For the text-containing cell, return its midpoint in [X, Y] coordinate format. 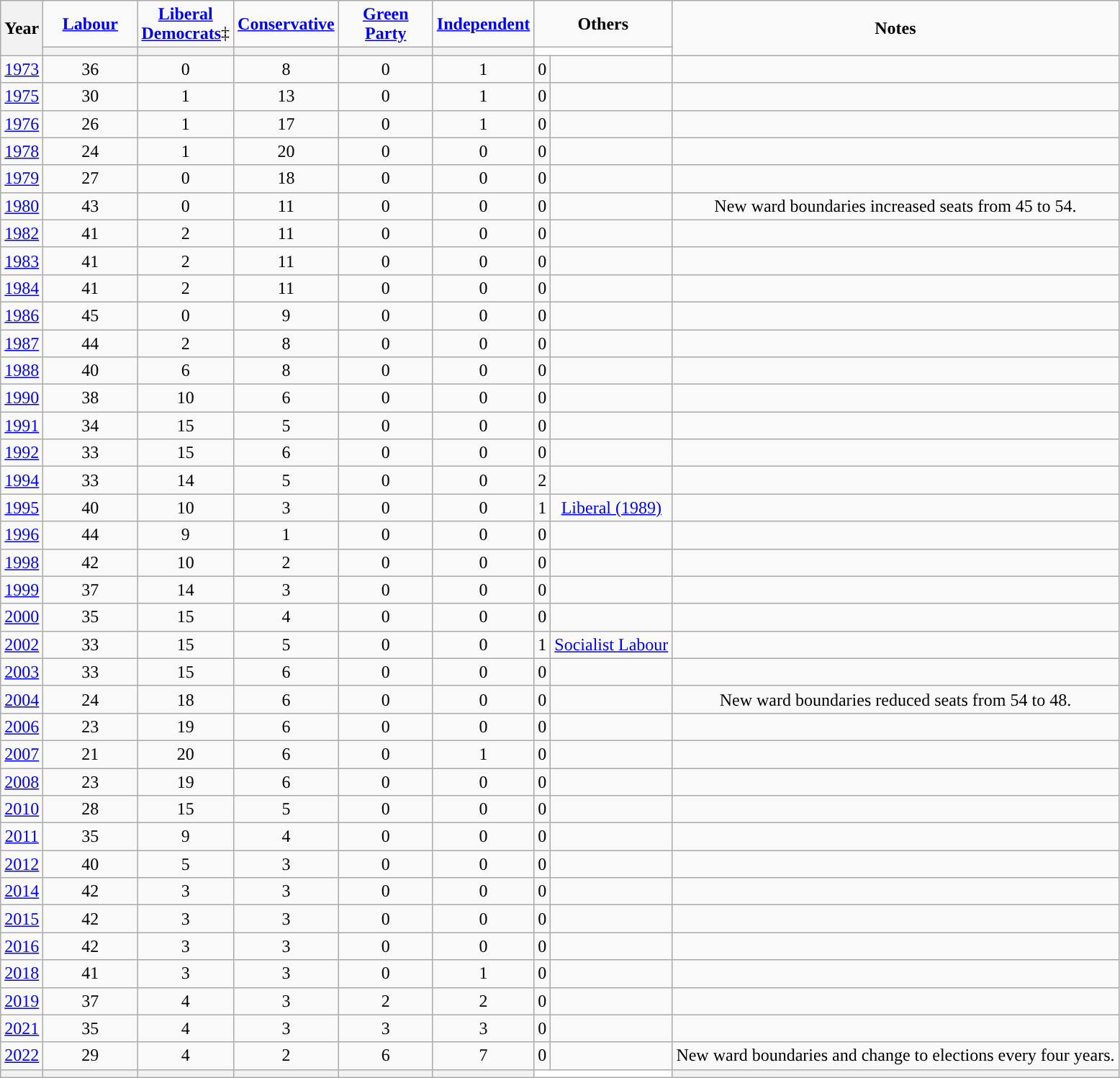
Notes [895, 28]
29 [91, 1056]
1995 [22, 508]
2000 [22, 617]
1988 [22, 371]
1992 [22, 453]
New ward boundaries increased seats from 45 to 54. [895, 206]
1990 [22, 398]
2022 [22, 1056]
1980 [22, 206]
17 [286, 124]
45 [91, 315]
Year [22, 28]
1973 [22, 69]
43 [91, 206]
1986 [22, 315]
Independent [483, 24]
2016 [22, 946]
1982 [22, 233]
Conservative [286, 24]
2014 [22, 891]
7 [483, 1056]
2012 [22, 864]
2015 [22, 919]
28 [91, 809]
1998 [22, 562]
2003 [22, 672]
2006 [22, 727]
1975 [22, 96]
Socialist Labour [612, 644]
1976 [22, 124]
2018 [22, 974]
2021 [22, 1028]
1983 [22, 261]
1999 [22, 590]
2008 [22, 781]
34 [91, 426]
New ward boundaries and change to elections every four years. [895, 1056]
Others [603, 24]
1991 [22, 426]
1979 [22, 179]
21 [91, 754]
13 [286, 96]
Liberal (1989) [612, 508]
1996 [22, 535]
1978 [22, 151]
1984 [22, 288]
Green Party [386, 24]
2019 [22, 1001]
2007 [22, 754]
30 [91, 96]
2010 [22, 809]
36 [91, 69]
2004 [22, 699]
New ward boundaries reduced seats from 54 to 48. [895, 699]
1987 [22, 343]
27 [91, 179]
2002 [22, 644]
2011 [22, 837]
1994 [22, 480]
Labour [91, 24]
26 [91, 124]
Liberal Democrats‡ [186, 24]
38 [91, 398]
